Return the [X, Y] coordinate for the center point of the cell that contains the specified text.  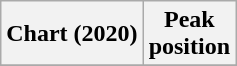
Peakposition [189, 34]
Chart (2020) [72, 34]
